From the cell containing the given text, extract its center point as [x, y] coordinate. 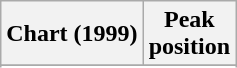
Peakposition [189, 34]
Chart (1999) [72, 34]
